For the text-containing cell, return its midpoint in (X, Y) coordinate format. 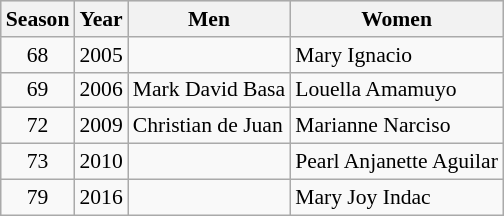
2005 (100, 55)
72 (38, 126)
79 (38, 197)
Mark David Basa (209, 90)
68 (38, 55)
Marianne Narciso (396, 126)
Year (100, 19)
Men (209, 19)
Mary Joy Indac (396, 197)
2016 (100, 197)
Pearl Anjanette Aguilar (396, 162)
Louella Amamuyo (396, 90)
2009 (100, 126)
2006 (100, 90)
73 (38, 162)
69 (38, 90)
Women (396, 19)
2010 (100, 162)
Mary Ignacio (396, 55)
Season (38, 19)
Christian de Juan (209, 126)
